Extract the [X, Y] coordinate from the center of the cell holding the provided text.  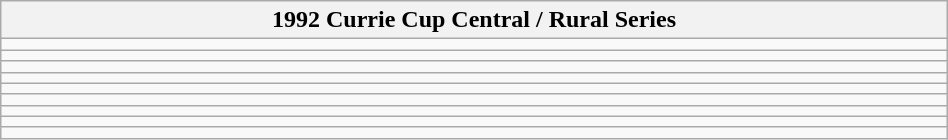
1992 Currie Cup Central / Rural Series [474, 20]
